Capture the cell that displays the provided text and extract its (x, y) central coordinate. 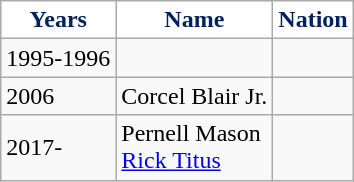
Name (194, 20)
2006 (58, 96)
Years (58, 20)
Nation (313, 20)
Corcel Blair Jr. (194, 96)
2017- (58, 148)
1995-1996 (58, 58)
Pernell Mason Rick Titus (194, 148)
